From the cell containing the given text, extract its center point as [X, Y] coordinate. 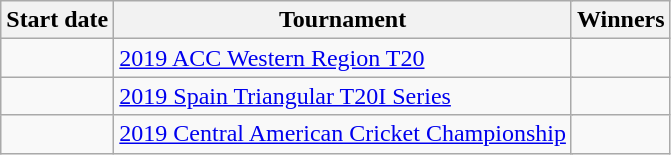
Winners [620, 20]
Start date [58, 20]
2019 Spain Triangular T20I Series [343, 96]
2019 Central American Cricket Championship [343, 134]
2019 ACC Western Region T20 [343, 58]
Tournament [343, 20]
